Locate the cell with the specified text and output its (X, Y) center coordinate. 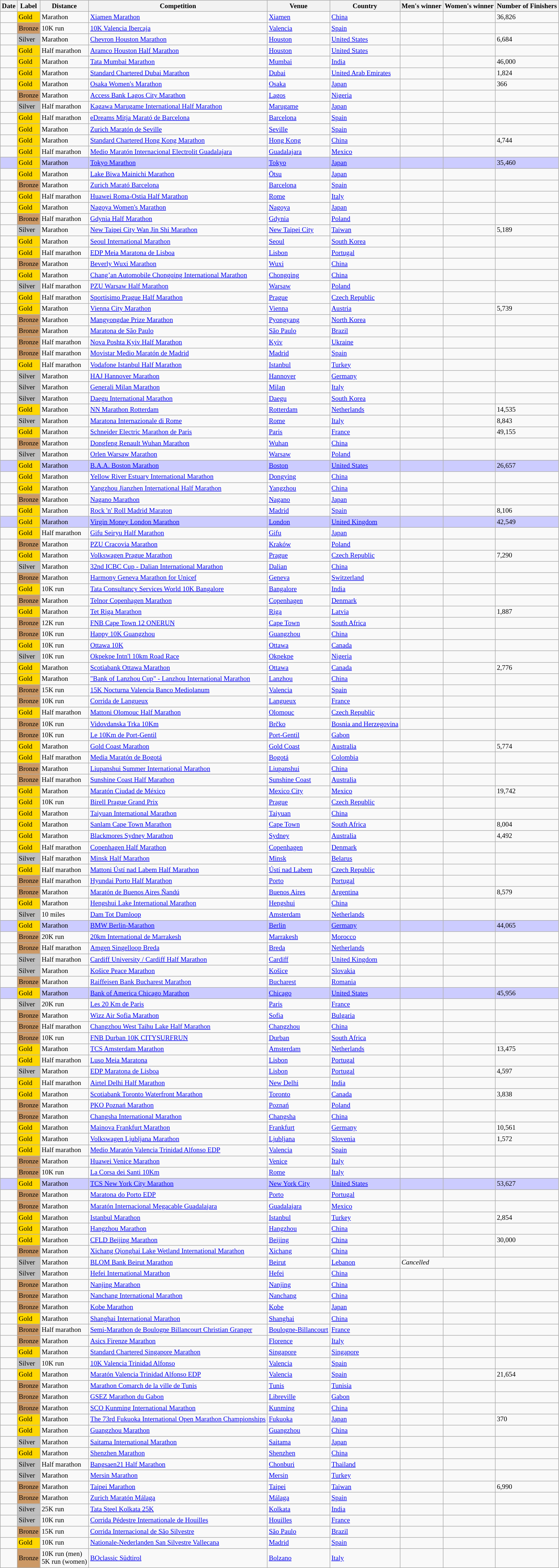
Dalian (298, 567)
Mexico City (298, 791)
Dubai (298, 73)
Tunis (298, 1386)
B.A.A. Boston Marathon (178, 466)
Istanbul Marathon (178, 1218)
Copenhagen Half Marathon (178, 847)
FNB Durban 10K CITYSURFRUN (178, 1038)
Tunisia (365, 1386)
Austria (365, 309)
Florence (298, 1341)
Geneva (298, 578)
42,549 (527, 522)
Tata Mumbai Marathon (178, 62)
Hangzhou Marathon (178, 1229)
Sunshine Coast (298, 780)
Ukraine (365, 343)
Slovakia (365, 971)
Women's winner (469, 6)
Chonburi (298, 1464)
Buenos Aires (298, 892)
Yangzhou (298, 488)
Dongfeng Renault Wuhan Marathon (178, 444)
Berlin (298, 926)
New Taipei City (298, 230)
53,627 (527, 1184)
PKO Poznań Marathon (178, 1105)
Hannover (298, 376)
Corrida de Langueux (178, 701)
Minsk (298, 858)
Pyongyang (298, 320)
Chang’an Automobile Chongqing International Marathon (178, 275)
Mangyongdae Prize Marathon (178, 320)
Media Maratón de Bogotá (178, 757)
Port-Gentil (298, 735)
Scotiabank Ottawa Marathon (178, 668)
HAJ Hannover Marathon (178, 376)
Libreville (298, 1397)
TCS New York City Marathon (178, 1184)
Harmony Geneva Marathon for Unicef (178, 578)
8,004 (527, 825)
Liupanshui (298, 769)
Ōtsu (298, 174)
Dam Tot Damloop (178, 914)
Argentina (365, 892)
Raiffeisen Bank Bucharest Marathon (178, 982)
10 miles (65, 914)
Yellow River Estuary International Marathon (178, 477)
Mersin Marathon (178, 1475)
Beijing (298, 1240)
12K run (65, 623)
Hengshui Lake International Marathon (178, 903)
Mattoni Ústí nad Labem Half Marathon (178, 870)
Vienna City Marathon (178, 309)
10K Valencia Trinidad Alfonso (178, 1363)
Saitama International Marathon (178, 1442)
Happy 10K Guangzhou (178, 634)
Osaka (298, 84)
Tet Riga Marathon (178, 612)
Ljubljana (298, 1139)
5,739 (527, 309)
Standard Chartered Hong Kong Marathon (178, 140)
Nagano Marathon (178, 500)
Sportisimo Prague Half Marathon (178, 298)
Chicago (298, 993)
Romania (365, 982)
Bogotá (298, 757)
Maratón Internacional Megacable Guadalajara (178, 1206)
Xichang (298, 1251)
Sydney (298, 836)
Dongying (298, 477)
Gold Coast (298, 746)
Tokyo Marathon (178, 163)
Label (28, 6)
Number of Finishers (527, 6)
PZU Warsaw Half Marathon (178, 287)
Slovenia (365, 1139)
Brčko (298, 724)
Kobe (298, 1307)
Changsha International Marathon (178, 1117)
366 (527, 84)
Hong Kong (298, 140)
Hefei International Marathon (178, 1274)
19,742 (527, 791)
Vodafone Istanbul Half Marathon (178, 365)
7,290 (527, 556)
Tata Steel Kolkata 25K (178, 1509)
49,155 (527, 432)
Liupanshui Summer International Marathon (178, 769)
Nanjing (298, 1285)
eDreams Mitja Marató de Barcelona (178, 118)
New Taipei City Wan Jin Shi Marathon (178, 230)
Shenzhen Marathon (178, 1453)
Switzerland (365, 578)
Yangzhou Jianzhen International Half Marathon (178, 488)
Schneider Electric Marathon de Paris (178, 432)
Taiyuan International Marathon (178, 814)
44,065 (527, 926)
Colombia (365, 757)
Sanlam Cape Town Marathon (178, 825)
Venice (298, 1162)
Cardiff (298, 960)
Xichang Qionghai Lake Wetland International Marathon (178, 1251)
Seville (298, 129)
Zurich Marató Barcelona (178, 185)
Nagano (298, 500)
Maratona Internazionale di Rome (178, 421)
Latvia (365, 612)
Sunshine Coast Half Marathon (178, 780)
Sofia (298, 1016)
TCS Amsterdam Marathon (178, 1049)
46,000 (527, 62)
Maratón de Buenos Aires Ñandú (178, 892)
Bulgaria (365, 1016)
Kunming (298, 1408)
Kobe Marathon (178, 1307)
Gdynia Half Marathon (178, 219)
21,654 (527, 1375)
Xiamen Marathon (178, 17)
Langueux (298, 701)
Lebanon (365, 1262)
CFLD Beijing Marathon (178, 1240)
Shenzhen (298, 1453)
Málaga (298, 1498)
Semi-Marathon de Boulogne Billancourt Christian Granger (178, 1330)
Shanghai International Marathon (178, 1318)
Nanchang (298, 1296)
Bangalore (298, 589)
Orlen Warsaw Marathon (178, 455)
Seoul (298, 241)
Bangsaen21 Half Marathon (178, 1464)
25K run (65, 1509)
Minsk Half Marathon (178, 858)
5,774 (527, 746)
Date (9, 6)
EDP Maratona de Lisboa (178, 1072)
Tokyo (298, 163)
Hyundai Porto Half Marathon (178, 881)
Ottawa 10K (178, 645)
2,776 (527, 668)
6,990 (527, 1487)
Wizz Air Sofia Marathon (178, 1016)
Hengshui (298, 903)
30,000 (527, 1240)
Chongqing (298, 275)
Morocco (365, 937)
Saitama (298, 1442)
Vienna (298, 309)
Zurich Maratón de Seville (178, 129)
Marugame (298, 107)
370 (527, 1419)
5,189 (527, 230)
Luso Meia Maratona (178, 1061)
GSEZ Marathon du Gabon (178, 1397)
3,838 (527, 1094)
United Arab Emirates (365, 73)
Hefei (298, 1274)
Marathon Comarch de la ville de Tunis (178, 1386)
Asics Firenze Marathon (178, 1341)
8,843 (527, 421)
Country (365, 6)
Kraków (298, 544)
Marrakesh (298, 937)
Boulogne-Billancourt (298, 1330)
Košice (298, 971)
10,561 (527, 1128)
Airtel Delhi Half Marathon (178, 1083)
EDP Meia Maratona de Lisboa (178, 253)
Guangzhou Marathon (178, 1431)
Hangzhou (298, 1229)
Beirut (298, 1262)
Mattoni Olomouc Half Marathon (178, 713)
BMW Berlin-Marathon (178, 926)
Cardiff University / Cardiff Half Marathon (178, 960)
Medio Maratón Internacional Electrolit Guadalajara (178, 152)
Aramco Houston Half Marathon (178, 51)
Taipei Marathon (178, 1487)
BOclassic Südtirol (178, 1558)
Maratón Valencia Trinidad Alfonso EDP (178, 1375)
Lagos (298, 96)
Olomouc (298, 713)
Distance (65, 6)
8,579 (527, 892)
Changsha (298, 1117)
Lanzhou (298, 679)
Taipei (298, 1487)
Okpekpe (298, 657)
Maratón Ciudad de México (178, 791)
Bolzano (298, 1558)
Xiamen (298, 17)
Corrida Pédestre Internationale de Houilles (178, 1520)
Daegu (298, 399)
Košice Peace Marathon (178, 971)
Volkswagen Ljubljana Marathon (178, 1139)
FNB Cape Town 12 ONERUN (178, 623)
Bank of America Chicago Marathon (178, 993)
Chevron Houston Marathon (178, 39)
4,597 (527, 1072)
Corrida Internacional de São Silvestre (178, 1532)
35,460 (527, 163)
Amgen Singelloop Breda (178, 948)
Shanghai (298, 1318)
Tata Consultancy Services World 10K Bangalore (178, 589)
32nd ICBC Cup - Dalian International Marathon (178, 567)
Huawei Venice Marathon (178, 1162)
Maratona de São Paulo (178, 331)
26,657 (527, 466)
Ústí nad Labem (298, 870)
Nanjing Marathon (178, 1285)
Movistar Medio Maratón de Madrid (178, 354)
13,475 (527, 1049)
1,572 (527, 1139)
Wuxi (298, 264)
4,744 (527, 140)
Okpekpe Intn'l 10km Road Race (178, 657)
10K run (men)5K run (women) (65, 1558)
Changzhou (298, 1027)
Milan (298, 387)
Belarus (365, 858)
BLOM Bank Beirut Marathon (178, 1262)
Standard Chartered Singapore Marathon (178, 1352)
Changzhou West Taihu Lake Half Marathon (178, 1027)
Medio Maratón Valencia Trinidad Alfonso EDP (178, 1150)
14,535 (527, 410)
"Bank of Lanzhou Cup" - Lanzhou International Marathon (178, 679)
Bosnia and Herzegovina (365, 724)
Cancelled (447, 1262)
Kyiv (298, 343)
Bucharest (298, 982)
Men's winner (421, 6)
Mumbai (298, 62)
1,824 (527, 73)
Competition (178, 6)
2,854 (527, 1218)
Gifu (298, 533)
Virgin Money London Marathon (178, 522)
Poznań (298, 1105)
Fukuoka (298, 1419)
Seoul International Marathon (178, 241)
The 73rd Fukuoka International Open Marathon Championships (178, 1419)
New Delhi (298, 1083)
Durban (298, 1038)
6,684 (527, 39)
Scotiabank Toronto Waterfront Marathon (178, 1094)
New York City (298, 1184)
Breda (298, 948)
Maratona do Porto EDP (178, 1195)
North Korea (365, 320)
Huawei Roma-Ostia Half Marathon (178, 196)
4,492 (527, 836)
Vidovdanska Trka 10Km (178, 724)
London (298, 522)
Riga (298, 612)
Wuhan (298, 444)
45,956 (527, 993)
PZU Cracovia Marathon (178, 544)
Venue (298, 6)
Blackmores Sydney Marathon (178, 836)
Lake Biwa Mainichi Marathon (178, 174)
La Corsa dei Santi 10Km (178, 1173)
10K Valencia Ibercaja (178, 28)
Kolkata (298, 1509)
SCO Kunming International Marathon (178, 1408)
8,106 (527, 511)
Beverly Wuxi Marathon (178, 264)
Nova Poshta Kyiv Half Marathon (178, 343)
Birell Prague Grand Prix (178, 802)
Le 10Km de Port-Gentil (178, 735)
20km International de Marrakesh (178, 937)
Nagoya Women's Marathon (178, 208)
Mainova Frankfurt Marathon (178, 1128)
NN Marathon Rotterdam (178, 410)
Taiyuan (298, 814)
Gifu Seiryu Half Marathon (178, 533)
Gdynia (298, 219)
Standard Chartered Dubai Marathon (178, 73)
Rotterdam (298, 410)
Kagawa Marugame International Half Marathon (178, 107)
Toronto (298, 1094)
1,887 (527, 612)
36,826 (527, 17)
Zurich Maratón Málaga (178, 1498)
Gold Coast Marathon (178, 746)
Nagoya (298, 208)
Mersin (298, 1475)
Access Bank Lagos City Marathon (178, 96)
Nanchang International Marathon (178, 1296)
Volkswagen Prague Marathon (178, 556)
Les 20 Km de Paris (178, 1005)
Daegu International Marathon (178, 399)
Rock 'n' Roll Madrid Maraton (178, 511)
Nationale-Nederlanden San Silvestre Vallecana (178, 1543)
15K Nocturna Valencia Banco Mediolanum (178, 690)
Osaka Women's Marathon (178, 84)
Houilles (298, 1520)
Telnor Copenhagen Marathon (178, 601)
Boston (298, 466)
Generali Milan Marathon (178, 387)
Frankfurt (298, 1128)
Thailand (365, 1464)
